From the cell containing the given text, extract its center point as (x, y) coordinate. 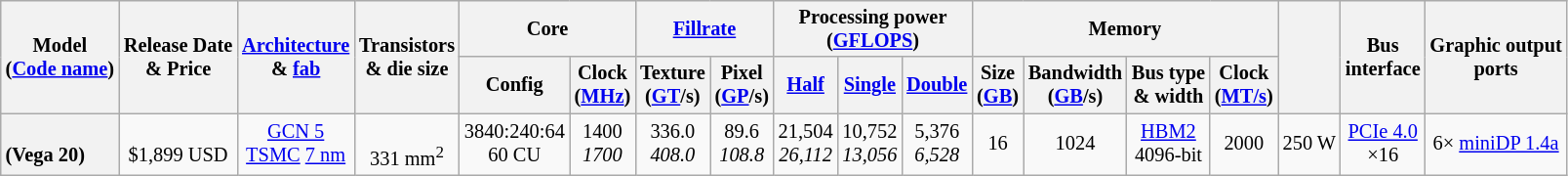
Fillrate (704, 28)
21,50426,112 (806, 145)
89.6108.8 (742, 145)
Texture(GT/s) (672, 85)
6× miniDP 1.4a (1497, 145)
Clock(MT/s) (1244, 85)
Bandwidth(GB/s) (1075, 85)
14001700 (603, 145)
336.0408.0 (672, 145)
2000 (1244, 145)
250 W (1309, 145)
Bus type& width (1169, 85)
5,3766,528 (937, 145)
Single (870, 85)
Config (515, 85)
Processing power(GFLOPS) (872, 28)
10,75213,056 (870, 145)
Model(Code name) (60, 57)
GCN 5TSMC 7 nm (296, 145)
$1,899 USD (178, 145)
16 (997, 145)
Transistors& die size (407, 57)
PCIe 4.0×16 (1384, 145)
Release Date& Price (178, 57)
Clock(MHz) (603, 85)
Core (547, 28)
Double (937, 85)
(Vega 20) (60, 145)
331 mm2 (407, 145)
Graphic outputports (1497, 57)
1024 (1075, 145)
Businterface (1384, 57)
Pixel(GP/s) (742, 85)
Half (806, 85)
3840:240:6460 CU (515, 145)
Memory (1124, 28)
HBM24096-bit (1169, 145)
Size(GB) (997, 85)
Architecture& fab (296, 57)
